Search for the cell housing the specified text and yield its (X, Y) center coordinate. 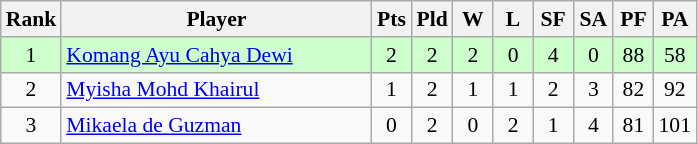
PA (674, 19)
Myisha Mohd Khairul (216, 90)
Player (216, 19)
PF (633, 19)
92 (674, 90)
81 (633, 126)
Mikaela de Guzman (216, 126)
58 (674, 55)
SA (593, 19)
101 (674, 126)
Pld (432, 19)
Komang Ayu Cahya Dewi (216, 55)
Pts (391, 19)
82 (633, 90)
88 (633, 55)
SF (553, 19)
W (473, 19)
L (513, 19)
Rank (32, 19)
